From the cell containing the given text, extract its center point as [x, y] coordinate. 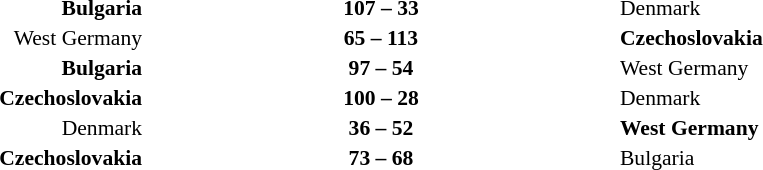
65 – 113 [381, 38]
100 – 28 [381, 98]
36 – 52 [381, 128]
97 – 54 [381, 68]
